Extract the (x, y) coordinate from the center of the cell holding the provided text.  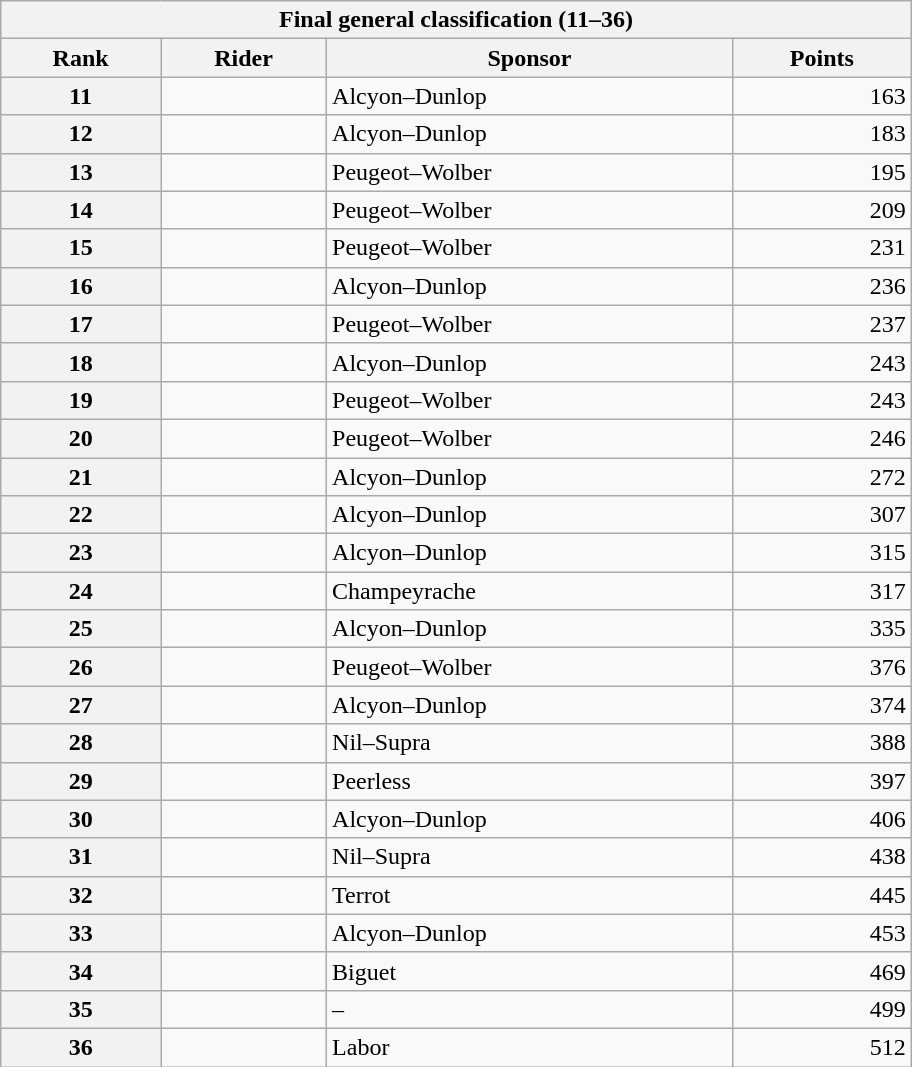
15 (81, 248)
Champeyrache (530, 591)
28 (81, 743)
18 (81, 362)
388 (822, 743)
Final general classification (11–36) (456, 20)
512 (822, 1047)
34 (81, 971)
20 (81, 438)
19 (81, 400)
335 (822, 629)
307 (822, 515)
499 (822, 1009)
195 (822, 172)
32 (81, 895)
406 (822, 819)
22 (81, 515)
246 (822, 438)
24 (81, 591)
Peerless (530, 781)
445 (822, 895)
31 (81, 857)
Labor (530, 1047)
315 (822, 553)
21 (81, 477)
36 (81, 1047)
12 (81, 134)
Points (822, 58)
Rank (81, 58)
469 (822, 971)
209 (822, 210)
14 (81, 210)
438 (822, 857)
17 (81, 324)
Terrot (530, 895)
183 (822, 134)
16 (81, 286)
26 (81, 667)
29 (81, 781)
27 (81, 705)
453 (822, 933)
236 (822, 286)
23 (81, 553)
163 (822, 96)
35 (81, 1009)
237 (822, 324)
Rider (244, 58)
272 (822, 477)
Sponsor (530, 58)
317 (822, 591)
376 (822, 667)
30 (81, 819)
231 (822, 248)
Biguet (530, 971)
374 (822, 705)
25 (81, 629)
33 (81, 933)
13 (81, 172)
– (530, 1009)
397 (822, 781)
11 (81, 96)
